Capture the cell that displays the provided text and extract its [x, y] central coordinate. 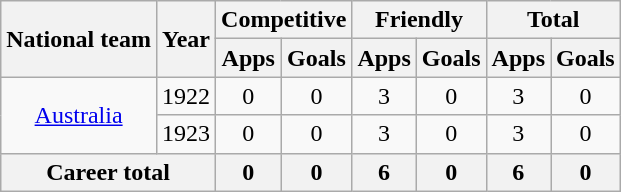
Total [553, 20]
National team [79, 39]
Australia [79, 115]
Competitive [284, 20]
1923 [186, 134]
Career total [108, 172]
Year [186, 39]
Friendly [419, 20]
1922 [186, 96]
